Search for the cell housing the specified text and yield its [x, y] center coordinate. 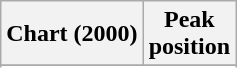
Chart (2000) [72, 34]
Peakposition [189, 34]
